Output the (X, Y) coordinate of the center of the cell containing the given text.  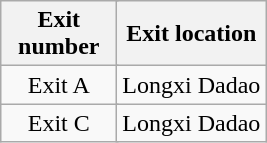
Exit number (59, 34)
Exit A (59, 85)
Exit C (59, 123)
Exit location (192, 34)
